From the cell containing the given text, extract its center point as [X, Y] coordinate. 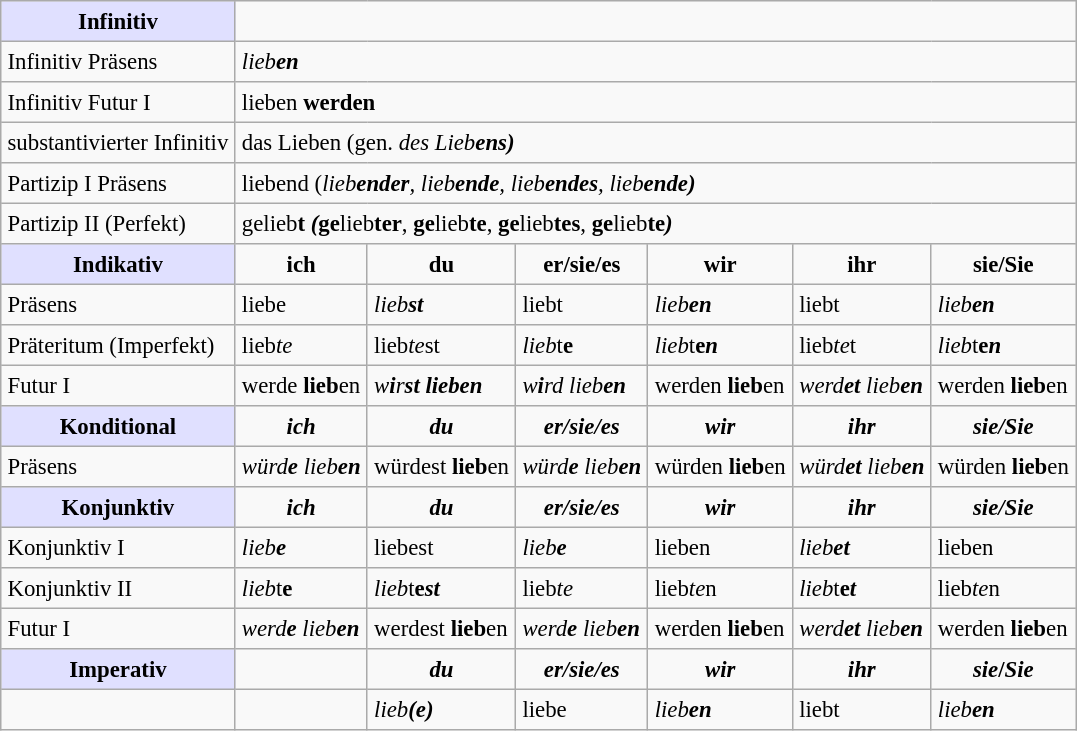
Partizip I Präsens [118, 183]
Infinitiv Präsens [118, 61]
Konditional [118, 426]
lieb(e) [441, 709]
liebend (liebender, liebende, liebendes, liebende) [656, 183]
wirst lieben [441, 385]
das Lieben (gen. des Liebens) [656, 142]
würdest lieben [441, 466]
lieben werden [656, 102]
Konjunktiv I [118, 547]
liebest [441, 547]
liebst [441, 304]
Infinitiv Futur I [118, 102]
Präteritum (Imperfekt) [118, 345]
Infinitiv [118, 21]
substantivierter Infinitiv [118, 142]
Indikativ [118, 264]
Partizip II (Perfekt) [118, 223]
geliebt (geliebter, geliebte, geliebtes, geliebte) [656, 223]
Konjunktiv II [118, 588]
Imperativ [118, 669]
liebet [862, 547]
würdet lieben [862, 466]
werdest lieben [441, 628]
Konjunktiv [118, 507]
wird lieben [582, 385]
